Extract the [x, y] coordinate from the center of the cell holding the provided text.  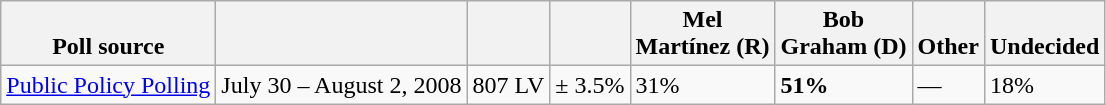
31% [702, 85]
MelMartínez (R) [702, 34]
Poll source [108, 34]
BobGraham (D) [844, 34]
51% [844, 85]
18% [1044, 85]
July 30 – August 2, 2008 [342, 85]
Undecided [1044, 34]
± 3.5% [590, 85]
Other [948, 34]
807 LV [508, 85]
Public Policy Polling [108, 85]
— [948, 85]
